For the text-containing cell, return its midpoint in (X, Y) coordinate format. 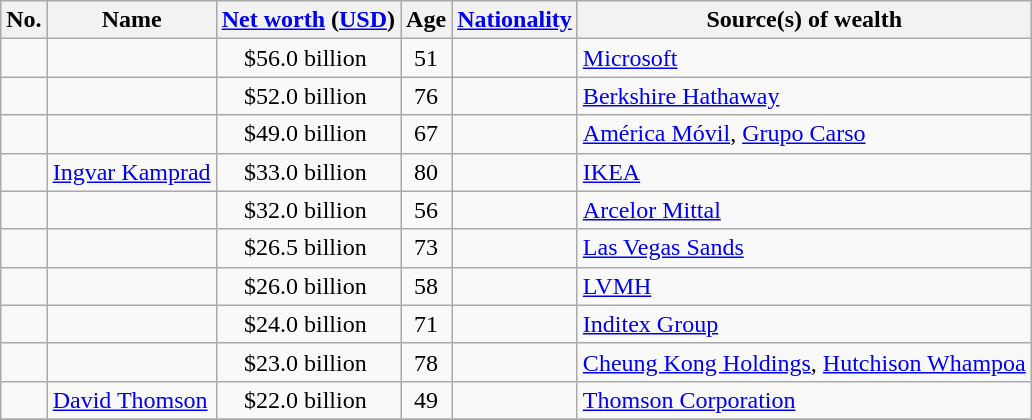
71 (426, 324)
$52.0 billion (308, 96)
$49.0 billion (308, 134)
Source(s) of wealth (804, 20)
$24.0 billion (308, 324)
América Móvil, Grupo Carso (804, 134)
Nationality (515, 20)
$26.0 billion (308, 286)
58 (426, 286)
67 (426, 134)
78 (426, 362)
$32.0 billion (308, 210)
Microsoft (804, 58)
76 (426, 96)
$22.0 billion (308, 400)
Inditex Group (804, 324)
David Thomson (132, 400)
No. (24, 20)
$23.0 billion (308, 362)
Age (426, 20)
IKEA (804, 172)
49 (426, 400)
Thomson Corporation (804, 400)
$33.0 billion (308, 172)
73 (426, 248)
Ingvar Kamprad (132, 172)
56 (426, 210)
Name (132, 20)
Berkshire Hathaway (804, 96)
LVMH (804, 286)
80 (426, 172)
Cheung Kong Holdings, Hutchison Whampoa (804, 362)
Las Vegas Sands (804, 248)
$56.0 billion (308, 58)
$26.5 billion (308, 248)
Net worth (USD) (308, 20)
51 (426, 58)
Arcelor Mittal (804, 210)
